Return [X, Y] of the center of cell containing provided text 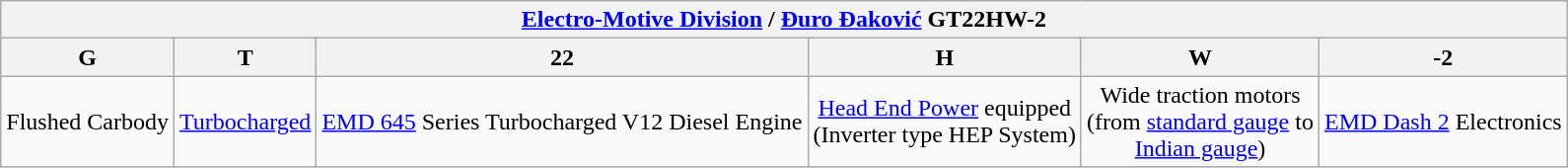
H [945, 57]
Head End Power equipped(Inverter type HEP System) [945, 122]
EMD Dash 2 Electronics [1443, 122]
22 [562, 57]
W [1199, 57]
Electro-Motive Division / Đuro Đaković GT22HW-2 [784, 20]
Wide traction motors(from standard gauge toIndian gauge) [1199, 122]
Flushed Carbody [88, 122]
Turbocharged [245, 122]
EMD 645 Series Turbocharged V12 Diesel Engine [562, 122]
-2 [1443, 57]
T [245, 57]
G [88, 57]
